Output the [X, Y] coordinate of the center of the cell containing the given text.  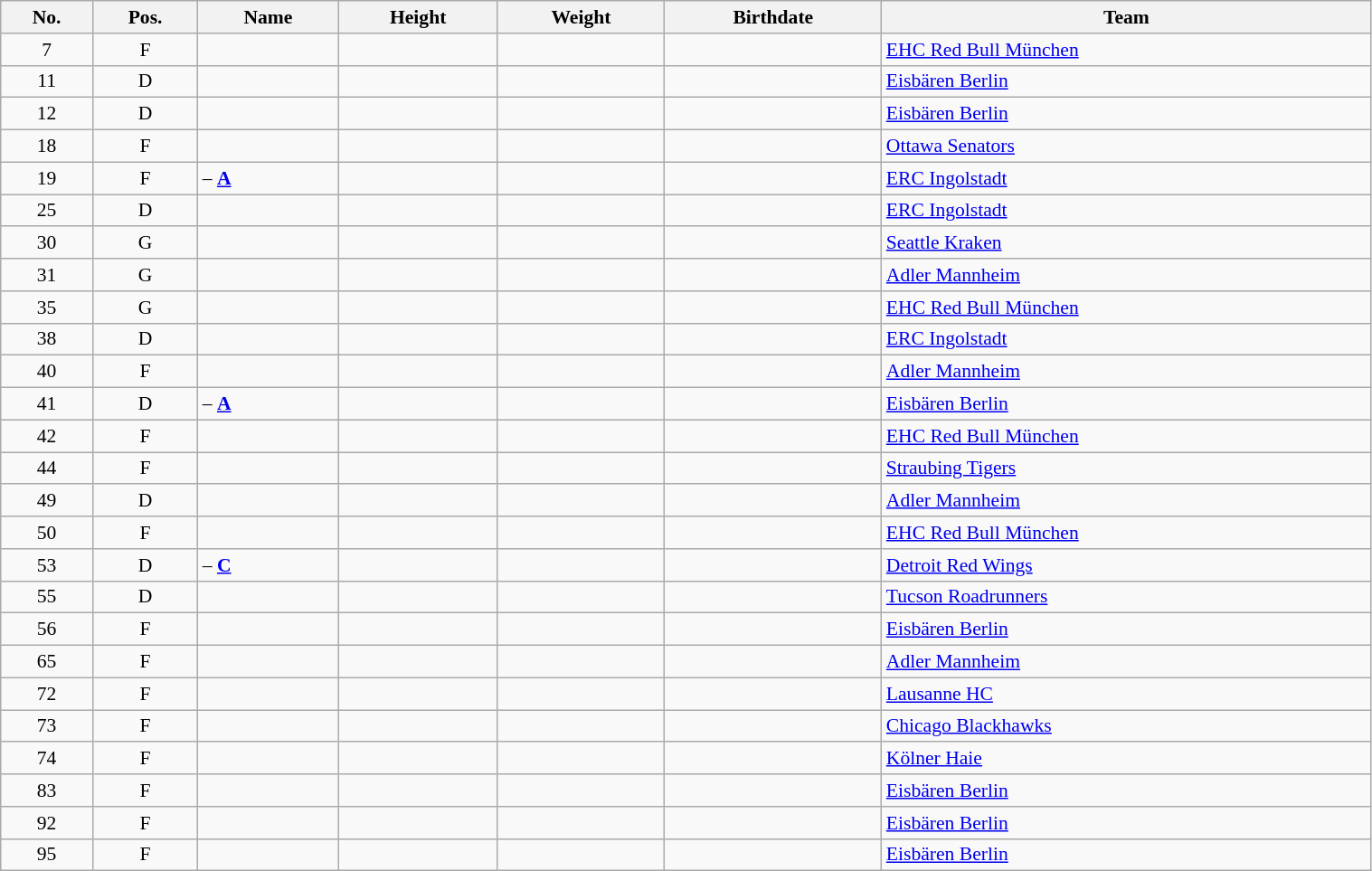
Ottawa Senators [1127, 147]
56 [47, 630]
31 [47, 275]
Pos. [145, 17]
Detroit Red Wings [1127, 565]
30 [47, 243]
41 [47, 404]
Straubing Tigers [1127, 469]
95 [47, 855]
– C [269, 565]
Name [269, 17]
Birthdate [773, 17]
83 [47, 791]
Lausanne HC [1127, 694]
No. [47, 17]
74 [47, 759]
12 [47, 114]
49 [47, 501]
19 [47, 178]
55 [47, 597]
Weight [581, 17]
44 [47, 469]
92 [47, 823]
25 [47, 211]
11 [47, 81]
38 [47, 339]
72 [47, 694]
Tucson Roadrunners [1127, 597]
7 [47, 50]
40 [47, 372]
Chicago Blackhawks [1127, 726]
18 [47, 147]
Seattle Kraken [1127, 243]
Height [418, 17]
53 [47, 565]
42 [47, 436]
35 [47, 308]
Kölner Haie [1127, 759]
73 [47, 726]
Team [1127, 17]
50 [47, 533]
65 [47, 662]
